Detect which cell encompasses the target text, then output its (x, y) center coordinate. 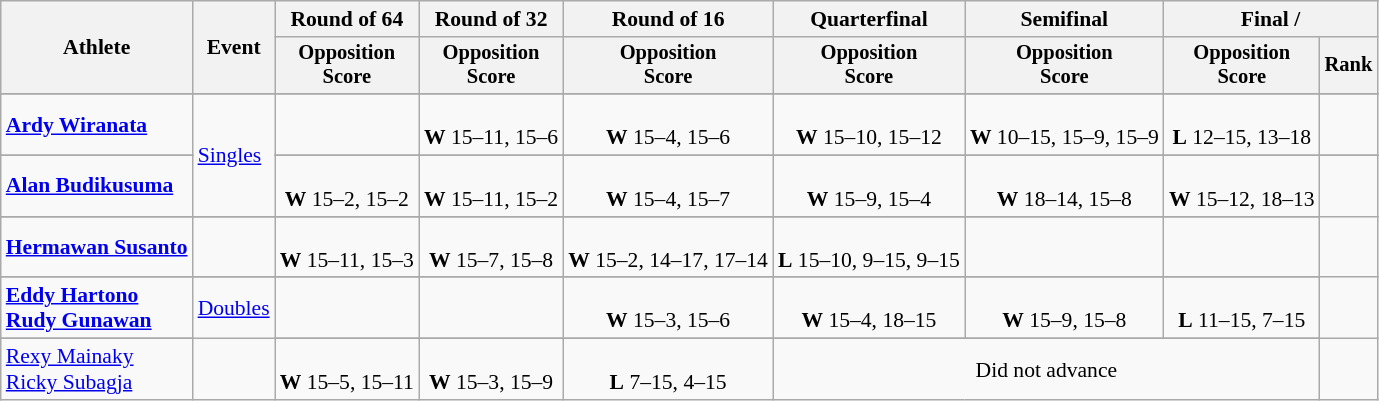
W 10–15, 15–9, 15–9 (1064, 124)
W 15–9, 15–8 (1064, 308)
Rank (1349, 66)
L 11–15, 7–15 (1242, 308)
W 15–12, 18–13 (1242, 186)
W 15–4, 18–15 (869, 308)
L 15–10, 9–15, 9–15 (869, 248)
W 15–3, 15–6 (668, 308)
W 15–9, 15–4 (869, 186)
Round of 32 (491, 19)
Doubles (234, 308)
Ardy Wiranata (97, 124)
Event (234, 48)
Singles (234, 155)
W 15–11, 15–2 (491, 186)
Semifinal (1064, 19)
W 15–11, 15–3 (347, 248)
Hermawan Susanto (97, 248)
W 15–4, 15–7 (668, 186)
L 12–15, 13–18 (1242, 124)
Athlete (97, 48)
W 15–2, 14–17, 17–14 (668, 248)
W 15–11, 15–6 (491, 124)
L 7–15, 4–15 (668, 370)
Eddy Hartono Rudy Gunawan (97, 308)
Quarterfinal (869, 19)
Did not advance (1046, 370)
W 15–7, 15–8 (491, 248)
Round of 16 (668, 19)
Rexy Mainaky Ricky Subagja (97, 370)
W 15–5, 15–11 (347, 370)
W 15–4, 15–6 (668, 124)
Final / (1270, 19)
W 18–14, 15–8 (1064, 186)
W 15–2, 15–2 (347, 186)
Round of 64 (347, 19)
Alan Budikusuma (97, 186)
W 15–3, 15–9 (491, 370)
W 15–10, 15–12 (869, 124)
